Extract the (x, y) coordinate from the center of the cell holding the provided text.  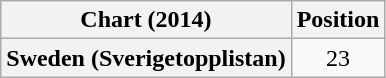
23 (338, 58)
Sweden (Sverigetopplistan) (146, 58)
Position (338, 20)
Chart (2014) (146, 20)
